Return [X, Y] of the center of cell containing provided text 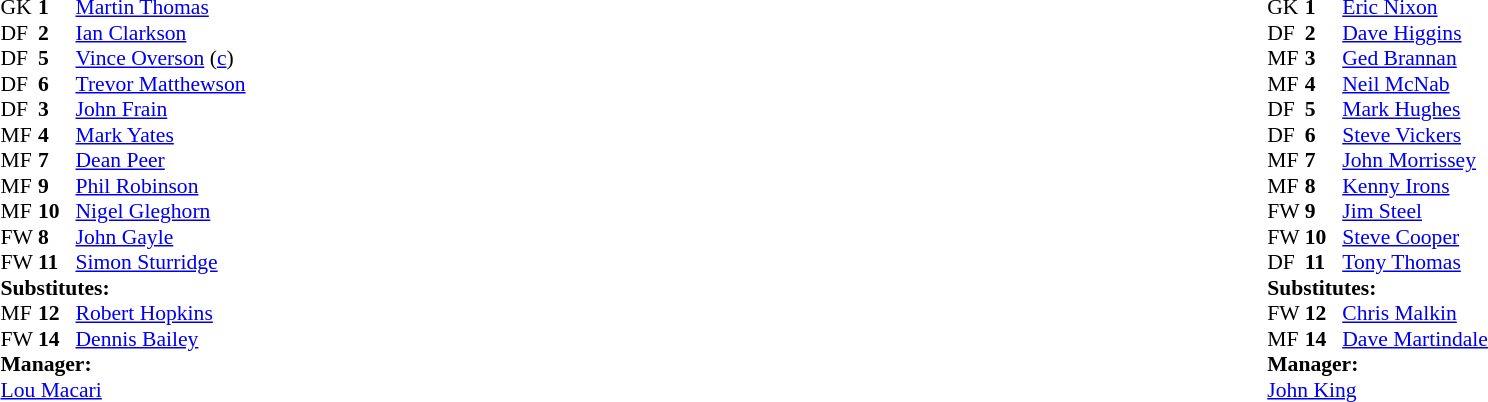
Robert Hopkins [188, 313]
Substitutes: [150, 288]
Vince Overson (c) [188, 59]
Phil Robinson [188, 186]
Ian Clarkson [188, 33]
Trevor Matthewson [188, 84]
Dean Peer [188, 161]
Mark Yates [188, 135]
Simon Sturridge [188, 263]
John Gayle [188, 237]
John Frain [188, 109]
Manager: [150, 365]
Dennis Bailey [188, 339]
Nigel Gleghorn [188, 211]
